Scan for the cell matching the given text and deliver its [X, Y] coordinate at center. 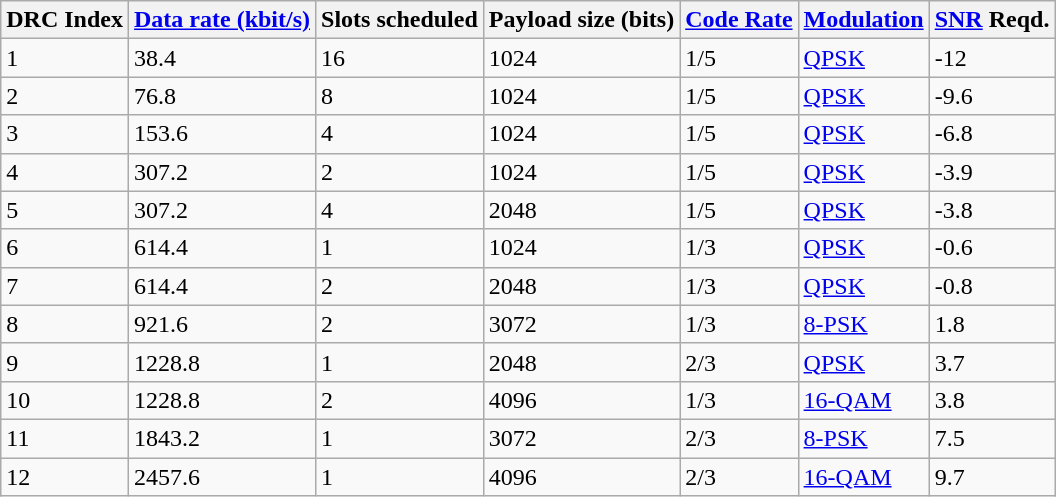
6 [65, 248]
5 [65, 210]
DRC Index [65, 20]
-3.9 [992, 172]
76.8 [222, 96]
153.6 [222, 134]
Modulation [864, 20]
1.8 [992, 324]
Payload size (bits) [581, 20]
SNR Reqd. [992, 20]
12 [65, 477]
3 [65, 134]
-6.8 [992, 134]
-0.6 [992, 248]
-0.8 [992, 286]
-3.8 [992, 210]
38.4 [222, 58]
3.7 [992, 362]
921.6 [222, 324]
2457.6 [222, 477]
7.5 [992, 438]
Code Rate [739, 20]
16 [400, 58]
9 [65, 362]
9.7 [992, 477]
-9.6 [992, 96]
11 [65, 438]
10 [65, 400]
Data rate (kbit/s) [222, 20]
-12 [992, 58]
Slots scheduled [400, 20]
3.8 [992, 400]
1843.2 [222, 438]
7 [65, 286]
